Capture the cell that displays the provided text and extract its [X, Y] central coordinate. 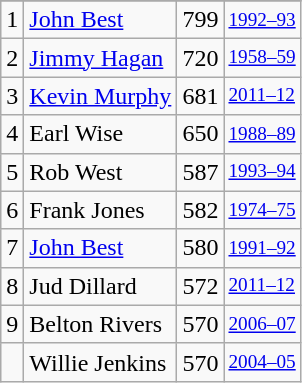
582 [200, 210]
1958–59 [262, 58]
Jud Dillard [100, 286]
Willie Jenkins [100, 362]
2 [12, 58]
Kevin Murphy [100, 96]
580 [200, 248]
1991–92 [262, 248]
799 [200, 20]
8 [12, 286]
1993–94 [262, 172]
Earl Wise [100, 134]
720 [200, 58]
1 [12, 20]
3 [12, 96]
Frank Jones [100, 210]
650 [200, 134]
6 [12, 210]
572 [200, 286]
2006–07 [262, 324]
587 [200, 172]
9 [12, 324]
1974–75 [262, 210]
681 [200, 96]
1988–89 [262, 134]
Belton Rivers [100, 324]
7 [12, 248]
Jimmy Hagan [100, 58]
4 [12, 134]
1992–93 [262, 20]
Rob West [100, 172]
2004–05 [262, 362]
5 [12, 172]
